Identify which cell holds the provided text, then report its (x, y) central coordinate. 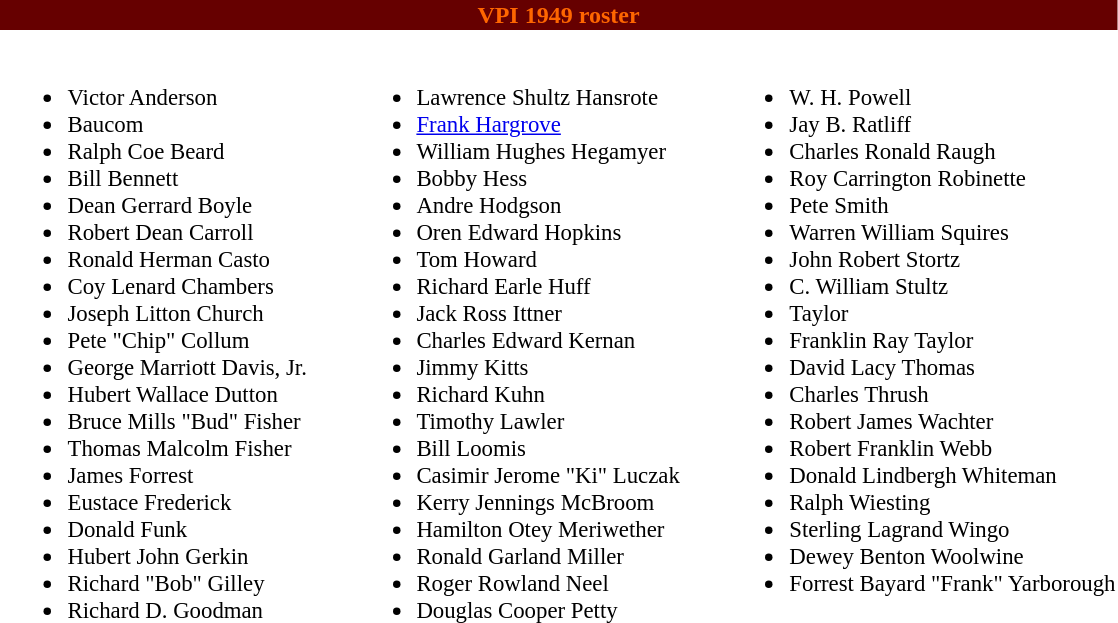
VPI 1949 roster (558, 15)
